Detect which cell encompasses the target text, then output its [X, Y] center coordinate. 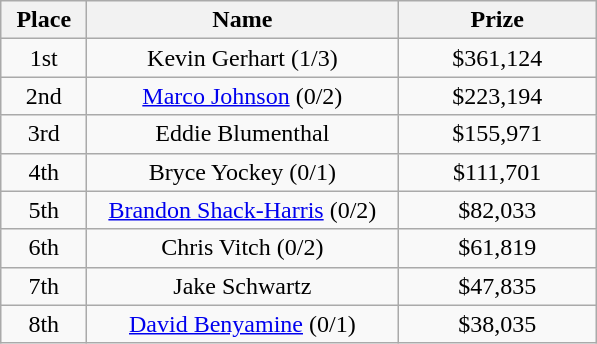
Name [242, 20]
4th [44, 172]
$223,194 [498, 96]
2nd [44, 96]
8th [44, 324]
6th [44, 248]
$38,035 [498, 324]
Place [44, 20]
Chris Vitch (0/2) [242, 248]
Bryce Yockey (0/1) [242, 172]
Kevin Gerhart (1/3) [242, 58]
1st [44, 58]
5th [44, 210]
Marco Johnson (0/2) [242, 96]
7th [44, 286]
David Benyamine (0/1) [242, 324]
$47,835 [498, 286]
Eddie Blumenthal [242, 134]
Prize [498, 20]
$82,033 [498, 210]
Brandon Shack-Harris (0/2) [242, 210]
3rd [44, 134]
Jake Schwartz [242, 286]
$361,124 [498, 58]
$111,701 [498, 172]
$155,971 [498, 134]
$61,819 [498, 248]
